Scan for the cell matching the given text and deliver its (X, Y) coordinate at center. 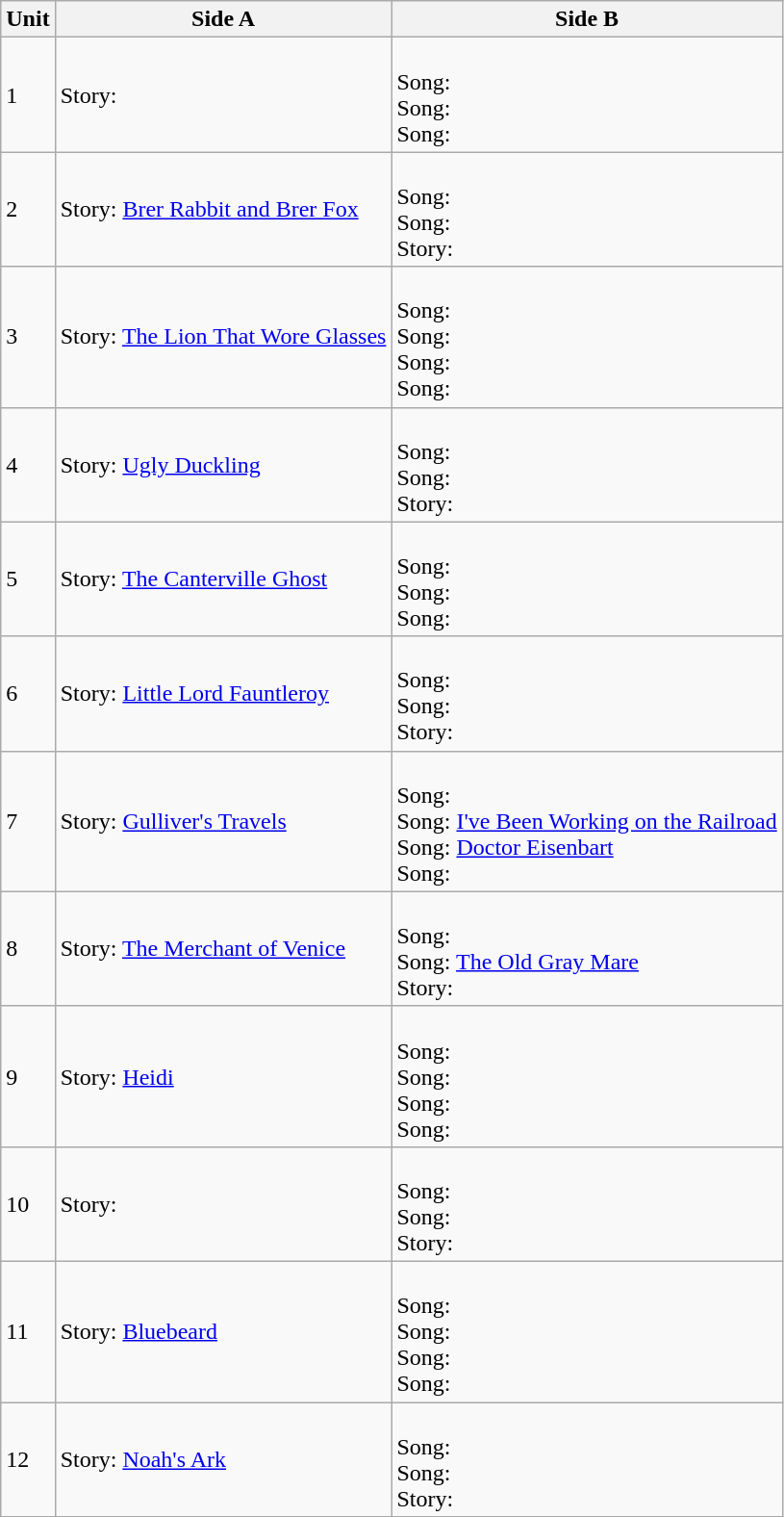
Song: Song: The Old Gray Mare Story: (587, 949)
Story: Ugly Duckling (223, 464)
Side A (223, 19)
1 (28, 94)
Story: Heidi (223, 1076)
Unit (28, 19)
11 (28, 1331)
Story: Little Lord Fauntleroy (223, 693)
6 (28, 693)
9 (28, 1076)
Story: The Lion That Wore Glasses (223, 337)
7 (28, 821)
12 (28, 1459)
Story: The Canterville Ghost (223, 579)
Song: Song: I've Been Working on the Railroad Song: Doctor Eisenbart Song: (587, 821)
3 (28, 337)
5 (28, 579)
Story: The Merchant of Venice (223, 949)
10 (28, 1203)
Story: Gulliver's Travels (223, 821)
Story: Brer Rabbit and Brer Fox (223, 210)
4 (28, 464)
Story: Noah's Ark (223, 1459)
2 (28, 210)
Side B (587, 19)
8 (28, 949)
Story: Bluebeard (223, 1331)
